Return the (X, Y) coordinate for the center point of the cell that contains the specified text.  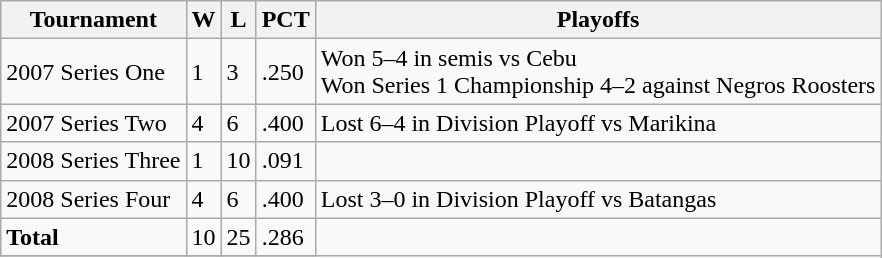
W (204, 20)
Tournament (94, 20)
2008 Series Four (94, 199)
.286 (286, 237)
.250 (286, 72)
Total (94, 237)
Playoffs (598, 20)
2008 Series Three (94, 161)
.091 (286, 161)
3 (238, 72)
Lost 3–0 in Division Playoff vs Batangas (598, 199)
L (238, 20)
2007 Series One (94, 72)
Lost 6–4 in Division Playoff vs Marikina (598, 123)
Won 5–4 in semis vs CebuWon Series 1 Championship 4–2 against Negros Roosters (598, 72)
PCT (286, 20)
2007 Series Two (94, 123)
25 (238, 237)
